From the cell containing the given text, extract its center point as [x, y] coordinate. 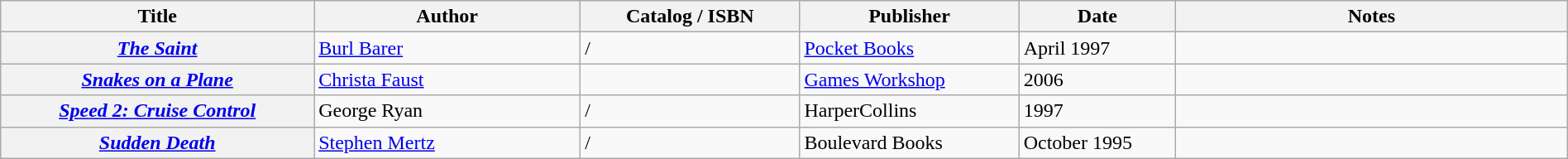
Games Workshop [910, 79]
Speed 2: Cruise Control [157, 111]
1997 [1097, 111]
Notes [1372, 17]
The Saint [157, 48]
HarperCollins [910, 111]
Title [157, 17]
Author [447, 17]
2006 [1097, 79]
Catalog / ISBN [690, 17]
Publisher [910, 17]
Stephen Mertz [447, 142]
April 1997 [1097, 48]
Pocket Books [910, 48]
Date [1097, 17]
Boulevard Books [910, 142]
Snakes on a Plane [157, 79]
October 1995 [1097, 142]
Christa Faust [447, 79]
Burl Barer [447, 48]
George Ryan [447, 111]
Sudden Death [157, 142]
